Provide the (X, Y) coordinate of the cell's center where the given text is located.  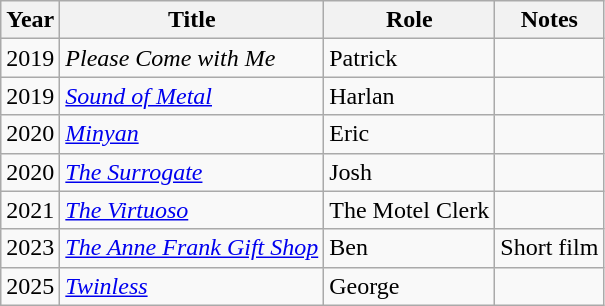
The Virtuoso (192, 210)
Role (410, 20)
2021 (30, 210)
2025 (30, 286)
Sound of Metal (192, 96)
Title (192, 20)
Twinless (192, 286)
Minyan (192, 134)
Notes (550, 20)
Harlan (410, 96)
2023 (30, 248)
The Surrogate (192, 172)
George (410, 286)
Ben (410, 248)
Patrick (410, 58)
Josh (410, 172)
The Motel Clerk (410, 210)
Please Come with Me (192, 58)
Year (30, 20)
The Anne Frank Gift Shop (192, 248)
Short film (550, 248)
Eric (410, 134)
